Extract the [X, Y] coordinate from the center of the cell holding the provided text.  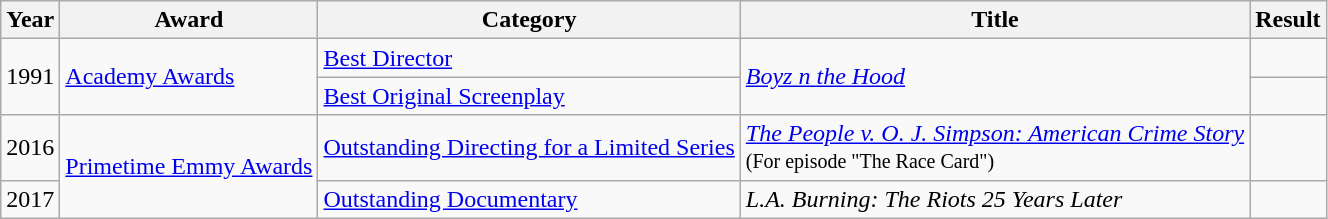
L.A. Burning: The Riots 25 Years Later [994, 199]
Outstanding Documentary [529, 199]
Boyz n the Hood [994, 77]
2017 [30, 199]
Award [189, 20]
Outstanding Directing for a Limited Series [529, 148]
1991 [30, 77]
Result [1288, 20]
Primetime Emmy Awards [189, 166]
2016 [30, 148]
Year [30, 20]
Title [994, 20]
Category [529, 20]
Academy Awards [189, 77]
The People v. O. J. Simpson: American Crime Story(For episode "The Race Card") [994, 148]
Best Director [529, 58]
Best Original Screenplay [529, 96]
